Capture the cell that displays the provided text and extract its (X, Y) central coordinate. 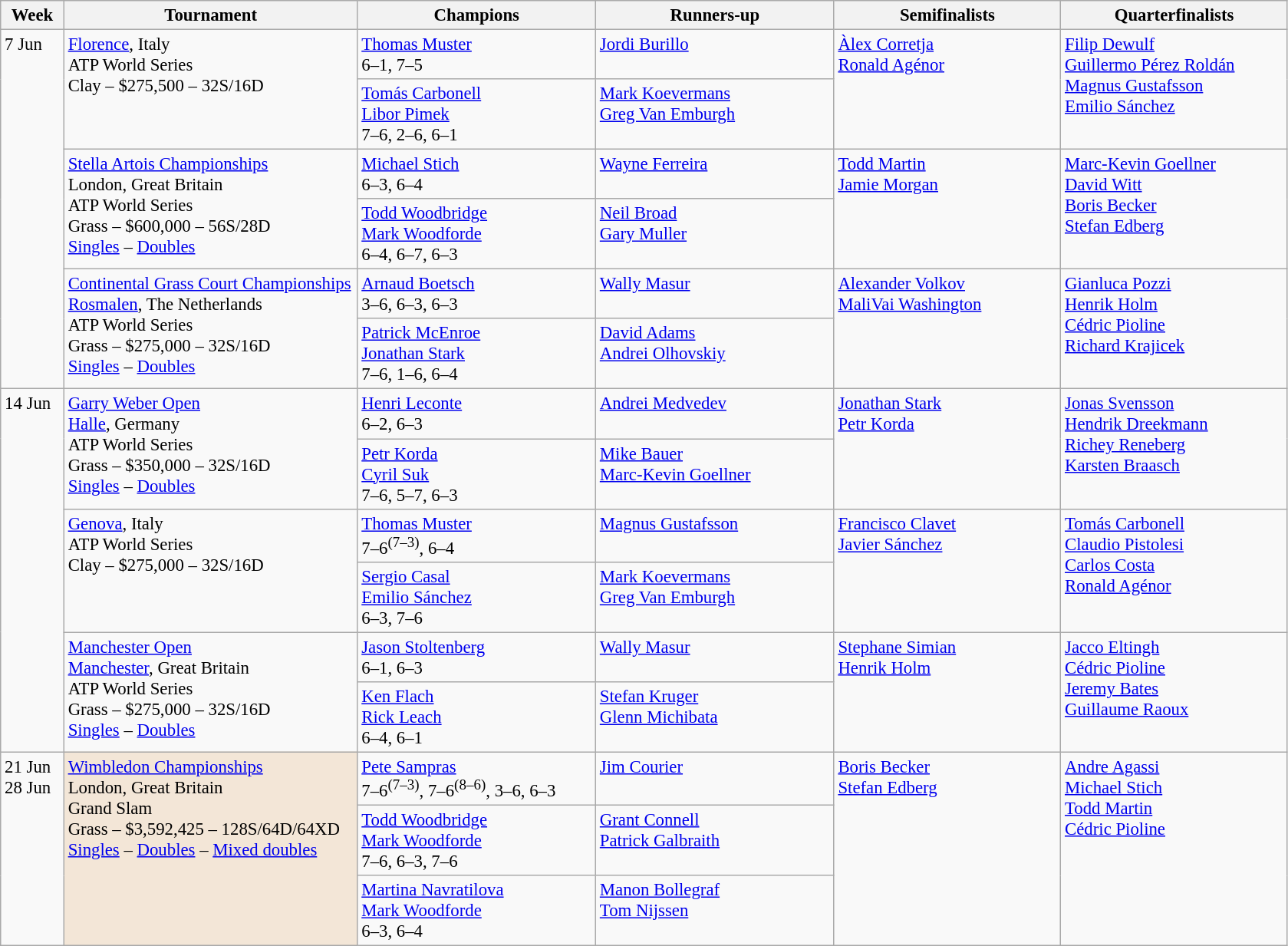
Stefan Kruger Glenn Michibata (715, 717)
Week (32, 15)
Jim Courier (715, 778)
Grant Connell Patrick Galbraith (715, 840)
Mike Bauer Marc-Kevin Goellner (715, 474)
Tournament (210, 15)
Jonas Svensson Hendrik Dreekmann Richey Reneberg Karsten Braasch (1174, 449)
Sergio Casal Emilio Sánchez 6–3, 7–6 (477, 597)
Florence, ItalyATP World SeriesClay – $275,500 – 32S/16D (210, 90)
Todd Woodbridge Mark Woodforde 6–4, 6–7, 6–3 (477, 234)
Manchester Open Manchester, Great BritainATP World SeriesGrass – $275,000 – 32S/16D Singles – Doubles (210, 692)
Arnaud Boetsch 3–6, 6–3, 6–3 (477, 295)
Pete Sampras7–6(7–3), 7–6(8–6), 3–6, 6–3 (477, 778)
Semifinalists (947, 15)
Manon Bollegraf Tom Nijssen (715, 911)
Todd Woodbridge Mark Woodforde 7–6, 6–3, 7–6 (477, 840)
Genova, ItalyATP World SeriesClay – $275,000 – 32S/16D (210, 571)
Jacco Eltingh Cédric Pioline Jeremy Bates Guillaume Raoux (1174, 692)
Patrick McEnroe Jonathan Stark 7–6, 1–6, 6–4 (477, 354)
David Adams Andrei Olhovskiy (715, 354)
Gianluca Pozzi Henrik Holm Cédric Pioline Richard Krajicek (1174, 329)
Champions (477, 15)
Jonathan Stark Petr Korda (947, 449)
Michael Stich 6–3, 6–4 (477, 175)
Andre Agassi Michael Stich Todd Martin Cédric Pioline (1174, 849)
Petr Korda Cyril Suk 7–6, 5–7, 6–3 (477, 474)
Tomás Carbonell Libor Pimek 7–6, 2–6, 6–1 (477, 114)
Wimbledon Championships London, Great BritainGrand SlamGrass – $3,592,425 – 128S/64D/64XD Singles – Doubles – Mixed doubles (210, 849)
Jordi Burillo (715, 55)
Neil Broad Gary Muller (715, 234)
Magnus Gustafsson (715, 536)
Martina Navratilova Mark Woodforde 6–3, 6–4 (477, 911)
Thomas Muster 7–6(7–3), 6–4 (477, 536)
Francisco Clavet Javier Sánchez (947, 571)
Tomás Carbonell Claudio Pistolesi Carlos Costa Ronald Agénor (1174, 571)
Alexander Volkov MaliVai Washington (947, 329)
Continental Grass Court Championships Rosmalen, The NetherlandsATP World SeriesGrass – $275,000 – 32S/16D Singles – Doubles (210, 329)
7 Jun (32, 210)
Filip Dewulf Guillermo Pérez Roldán Magnus Gustafsson Emilio Sánchez (1174, 90)
Thomas Muster 6–1, 7–5 (477, 55)
Runners-up (715, 15)
Stella Artois Championships London, Great BritainATP World SeriesGrass – $600,000 – 56S/28D Singles – Doubles (210, 209)
Stephane Simian Henrik Holm (947, 692)
Ken Flach Rick Leach 6–4, 6–1 (477, 717)
Marc-Kevin Goellner David Witt Boris Becker Stefan Edberg (1174, 209)
Jason Stoltenberg 6–1, 6–3 (477, 657)
14 Jun (32, 571)
Àlex Corretja Ronald Agénor (947, 90)
Todd Martin Jamie Morgan (947, 209)
Andrei Medvedev (715, 414)
Wayne Ferreira (715, 175)
Boris Becker Stefan Edberg (947, 849)
Garry Weber Open Halle, GermanyATP World SeriesGrass – $350,000 – 32S/16D Singles – Doubles (210, 449)
21 Jun28 Jun (32, 849)
Quarterfinalists (1174, 15)
Henri Leconte 6–2, 6–3 (477, 414)
